Extract the [x, y] coordinate from the center of the cell holding the provided text.  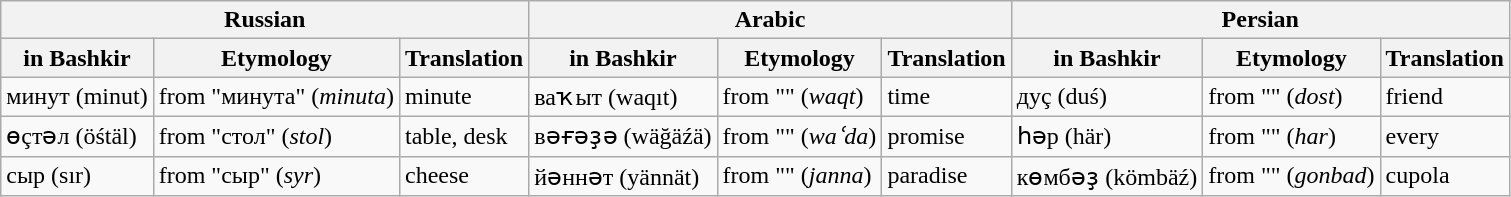
promise [946, 136]
paradise [946, 176]
Russian [265, 20]
from "" (gonbad) [1292, 176]
һәр (här) [1107, 136]
from "стол" (stol) [276, 136]
from "сыр" (syr) [276, 176]
from "" (waʿda) [800, 136]
time [946, 97]
минут (minut) [77, 97]
from "" (dost) [1292, 97]
дуç (duś) [1107, 97]
ваҡыт (waqıt) [623, 97]
every [1444, 136]
from "" (waqt) [800, 97]
вәғәҙә (wäğäźä) [623, 136]
from "" (har) [1292, 136]
from "" (janna) [800, 176]
йәннәт (yännät) [623, 176]
cupola [1444, 176]
Arabic [770, 20]
from "минута" (minuta) [276, 97]
Persian [1260, 20]
friend [1444, 97]
өçтәл (öśtäl) [77, 136]
minute [464, 97]
table, desk [464, 136]
cheese [464, 176]
көмбәҙ (kömbäź) [1107, 176]
сыр (sır) [77, 176]
